For the text-containing cell, return its midpoint in [x, y] coordinate format. 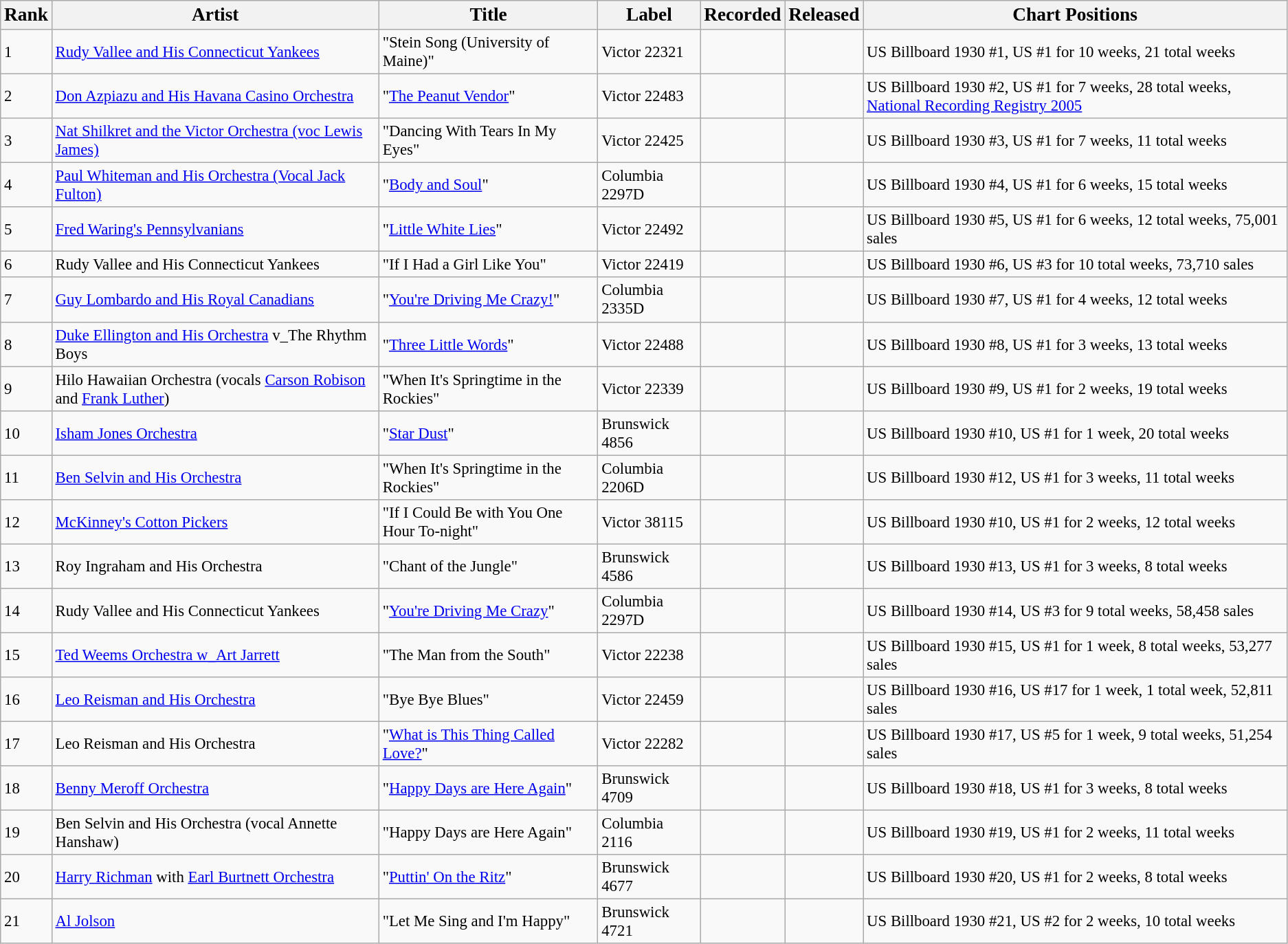
10 [26, 433]
9 [26, 389]
Chart Positions [1075, 15]
Victor 22425 [649, 140]
Victor 22459 [649, 700]
Roy Ingraham and His Orchestra [215, 567]
6 [26, 265]
Columbia 2335D [649, 300]
Harry Richman with Earl Burtnett Orchestra [215, 877]
Columbia 2116 [649, 833]
"You're Driving Me Crazy" [488, 611]
19 [26, 833]
Victor 38115 [649, 523]
Victor 22492 [649, 230]
US Billboard 1930 #7, US #1 for 4 weeks, 12 total weeks [1075, 300]
Ted Weems Orchestra w_Art Jarrett [215, 655]
US Billboard 1930 #10, US #1 for 1 week, 20 total weeks [1075, 433]
Don Azpiazu and His Havana Casino Orchestra [215, 96]
14 [26, 611]
US Billboard 1930 #13, US #1 for 3 weeks, 8 total weeks [1075, 567]
Ben Selvin and His Orchestra (vocal Annette Hanshaw) [215, 833]
US Billboard 1930 #18, US #1 for 3 weeks, 8 total weeks [1075, 788]
Brunswick 4586 [649, 567]
Victor 22282 [649, 744]
Columbia 2206D [649, 477]
13 [26, 567]
Brunswick 4677 [649, 877]
Label [649, 15]
US Billboard 1930 #3, US #1 for 7 weeks, 11 total weeks [1075, 140]
Rank [26, 15]
"What is This Thing Called Love?" [488, 744]
US Billboard 1930 #5, US #1 for 6 weeks, 12 total weeks, 75,001 sales [1075, 230]
12 [26, 523]
3 [26, 140]
Guy Lombardo and His Royal Canadians [215, 300]
Nat Shilkret and the Victor Orchestra (voc Lewis James) [215, 140]
McKinney's Cotton Pickers [215, 523]
Brunswick 4721 [649, 921]
"If I Could Be with You One Hour To-night" [488, 523]
"Dancing With Tears In My Eyes" [488, 140]
11 [26, 477]
US Billboard 1930 #6, US #3 for 10 total weeks, 73,710 sales [1075, 265]
Ben Selvin and His Orchestra [215, 477]
US Billboard 1930 #16, US #17 for 1 week, 1 total week, 52,811 sales [1075, 700]
Title [488, 15]
Brunswick 4856 [649, 433]
"Stein Song (University of Maine)" [488, 52]
US Billboard 1930 #12, US #1 for 3 weeks, 11 total weeks [1075, 477]
US Billboard 1930 #8, US #1 for 3 weeks, 13 total weeks [1075, 344]
Victor 22238 [649, 655]
"The Man from the South" [488, 655]
US Billboard 1930 #19, US #1 for 2 weeks, 11 total weeks [1075, 833]
"Body and Soul" [488, 186]
Hilo Hawaiian Orchestra (vocals Carson Robison and Frank Luther) [215, 389]
US Billboard 1930 #17, US #5 for 1 week, 9 total weeks, 51,254 sales [1075, 744]
US Billboard 1930 #14, US #3 for 9 total weeks, 58,458 sales [1075, 611]
5 [26, 230]
US Billboard 1930 #15, US #1 for 1 week, 8 total weeks, 53,277 sales [1075, 655]
US Billboard 1930 #2, US #1 for 7 weeks, 28 total weeks, National Recording Registry 2005 [1075, 96]
"The Peanut Vendor" [488, 96]
4 [26, 186]
Victor 22483 [649, 96]
Paul Whiteman and His Orchestra (Vocal Jack Fulton) [215, 186]
Artist [215, 15]
US Billboard 1930 #10, US #1 for 2 weeks, 12 total weeks [1075, 523]
1 [26, 52]
Fred Waring's Pennsylvanians [215, 230]
21 [26, 921]
8 [26, 344]
US Billboard 1930 #9, US #1 for 2 weeks, 19 total weeks [1075, 389]
"You're Driving Me Crazy!" [488, 300]
"Star Dust" [488, 433]
Victor 22339 [649, 389]
Benny Meroff Orchestra [215, 788]
"Bye Bye Blues" [488, 700]
"Chant of the Jungle" [488, 567]
18 [26, 788]
US Billboard 1930 #20, US #1 for 2 weeks, 8 total weeks [1075, 877]
"If I Had a Girl Like You" [488, 265]
Isham Jones Orchestra [215, 433]
15 [26, 655]
Al Jolson [215, 921]
17 [26, 744]
Victor 22321 [649, 52]
"Let Me Sing and I'm Happy" [488, 921]
Brunswick 4709 [649, 788]
"Little White Lies" [488, 230]
US Billboard 1930 #1, US #1 for 10 weeks, 21 total weeks [1075, 52]
"Three Little Words" [488, 344]
2 [26, 96]
US Billboard 1930 #21, US #2 for 2 weeks, 10 total weeks [1075, 921]
20 [26, 877]
Recorded [742, 15]
Victor 22419 [649, 265]
7 [26, 300]
Released [824, 15]
16 [26, 700]
"Puttin' On the Ritz" [488, 877]
US Billboard 1930 #4, US #1 for 6 weeks, 15 total weeks [1075, 186]
Duke Ellington and His Orchestra v_The Rhythm Boys [215, 344]
Victor 22488 [649, 344]
